Search for the cell housing the specified text and yield its (X, Y) center coordinate. 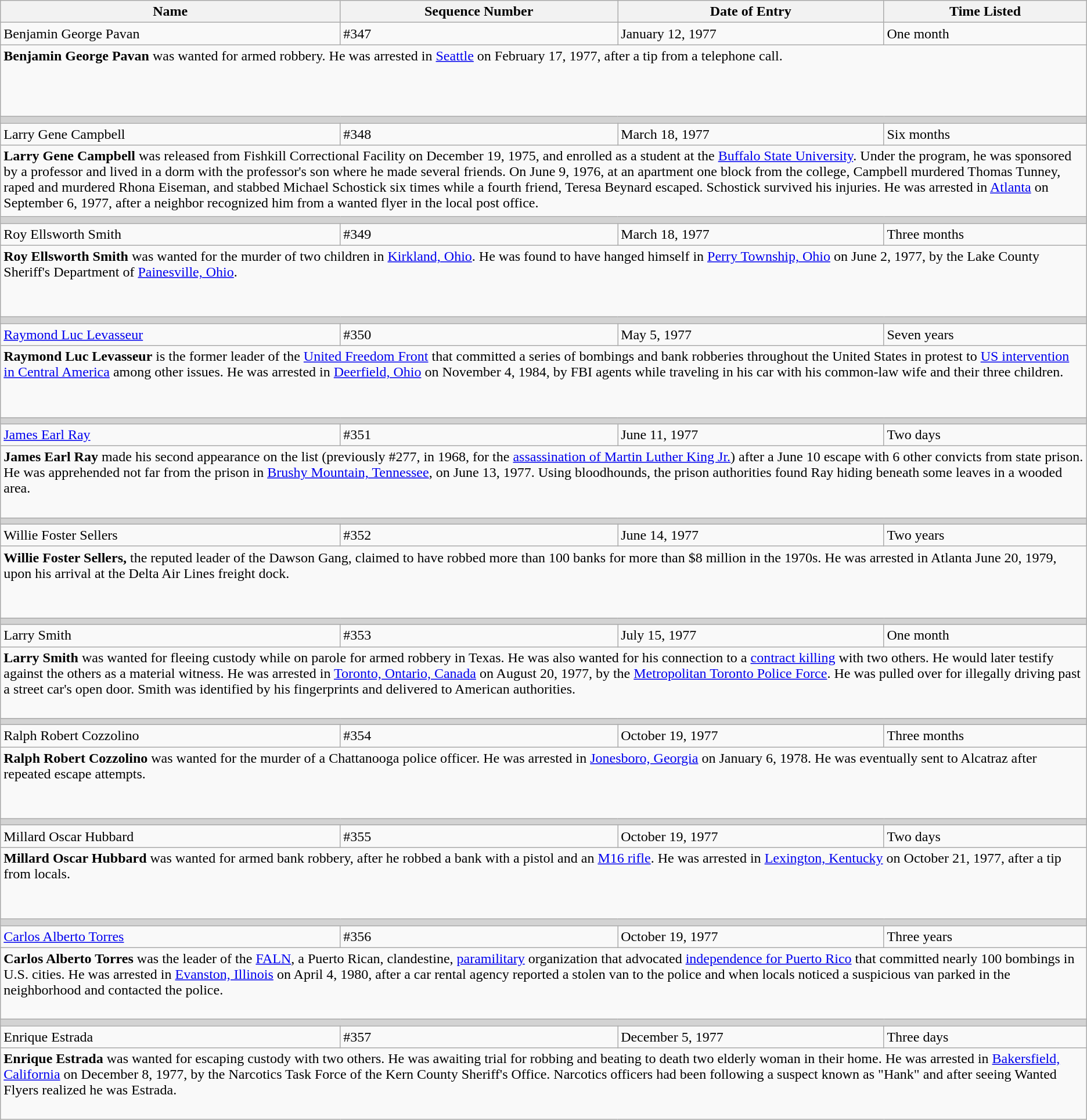
#355 (479, 836)
#347 (479, 34)
Benjamin George Pavan (171, 34)
June 14, 1977 (751, 535)
#348 (479, 134)
Three years (985, 936)
Name (171, 12)
January 12, 1977 (751, 34)
Carlos Alberto Torres (171, 936)
#357 (479, 1037)
Willie Foster Sellers (171, 535)
May 5, 1977 (751, 335)
Millard Oscar Hubbard (171, 836)
Time Listed (985, 12)
July 15, 1977 (751, 636)
Date of Entry (751, 12)
#354 (479, 736)
Larry Gene Campbell (171, 134)
#353 (479, 636)
June 11, 1977 (751, 435)
Six months (985, 134)
Larry Smith (171, 636)
Roy Ellsworth Smith (171, 234)
#349 (479, 234)
#350 (479, 335)
Sequence Number (479, 12)
Two years (985, 535)
#351 (479, 435)
Seven years (985, 335)
Raymond Luc Levasseur (171, 335)
December 5, 1977 (751, 1037)
Enrique Estrada (171, 1037)
#356 (479, 936)
Three days (985, 1037)
Ralph Robert Cozzolino (171, 736)
James Earl Ray (171, 435)
#352 (479, 535)
Benjamin George Pavan was wanted for armed robbery. He was arrested in Seattle on February 17, 1977, after a tip from a telephone call. (543, 81)
